Capture the cell that displays the provided text and extract its [X, Y] central coordinate. 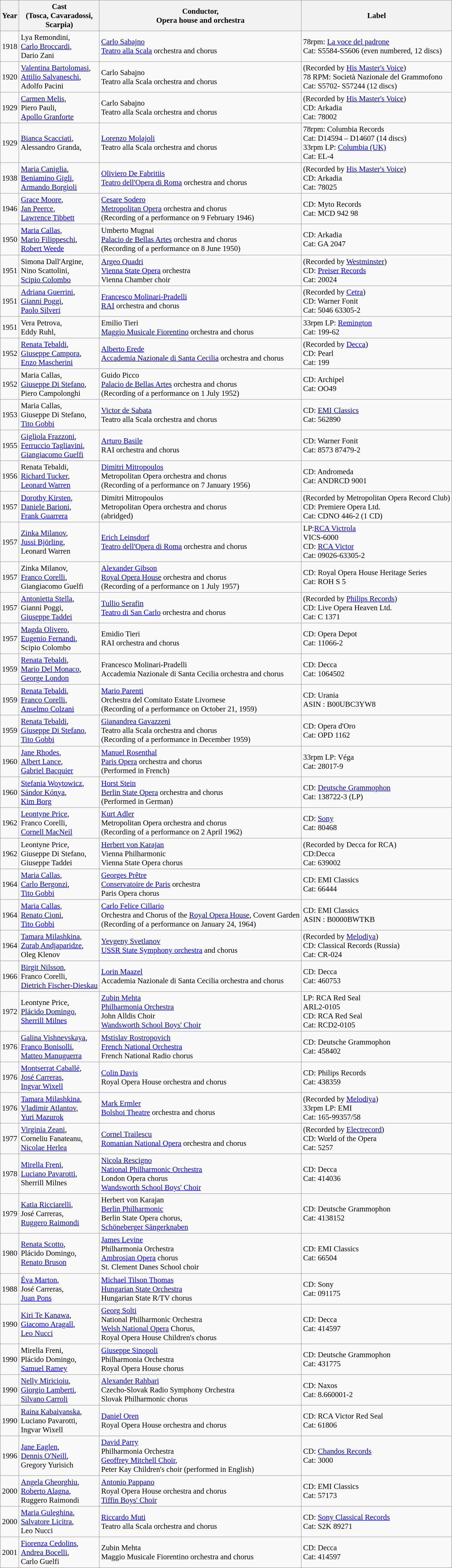
33rpm LP: VégaCat: 28017-9 [377, 761]
Jane Rhodes,Albert Lance,Gabriel Bacquier [59, 761]
Georg SoltiNational Philharmonic OrchestraWelsh National Opera Chorus,Royal Opera House Children's chorus [200, 1324]
(Recorded by Electrecord) CD: World of the Opera Cat: 5257 [377, 1139]
Renata Tebaldi,Franco Corelli,Anselmo Colzani [59, 700]
Mario ParentiOrchestra del Comitato Estate Livornese(Recording of a performance on October 21, 1959) [200, 700]
Horst SteinBerlin State Opera orchestra and chorus(Performed in German) [200, 792]
(Recorded by Metropolitan Opera Record Club)CD: Premiere Opera Ltd.Cat: CDNO 446-2 (1 CD) [377, 507]
Jane Eaglen,Dennis O'Neill,Gregory Yurisich [59, 1456]
CD: UraniaASIN : B00UBC3YW8 [377, 700]
CD: DeccaCat: 460753 [377, 976]
Mirella Freni,Plácido Domingo,Samuel Ramey [59, 1359]
CD: RCA Victor Red SealCat: 61806 [377, 1421]
1988 [10, 1289]
CD: EMI ClassicsCat: 57173 [377, 1491]
Kiri Te Kanawa,Giacomo Aragall,Leo Nucci [59, 1324]
Kurt AdlerMetropolitan Opera orchestra and chorus(Recording of a performance on 2 April 1962) [200, 823]
Magda Olivero,Eugenio Fernandi,Scipio Colombo [59, 639]
78rpm: La voce del padroneCat: S5584-S5606 (even numbered, 12 discs) [377, 47]
Mstislav RostropovichFrench National OrchestraFrench National Radio chorus [200, 1047]
Carlo Felice CillarioOrchestra and Chorus of the Royal Opera House, Covent Garden(Recording of a performance on January 24, 1964) [200, 915]
(Recorded by Westminster)CD: Preiser RecordsCat: 20024 [377, 270]
1920 [10, 77]
Maria Callas,Mario Filippeschi,Robert Weede [59, 240]
Simona Dall'Argine,Nino Scattolini,Scipio Colombo [59, 270]
CD: Philips RecordsCat: 438359 [377, 1077]
Éva Marton,José Carreras,Juan Pons [59, 1289]
Riccardo MutiTeatro alla Scala orchestra and chorus [200, 1522]
Lya Remondini,Carlo Broccardi,Dario Zani [59, 47]
Francesco Molinari-PradelliAccademia Nazionale di Santa Cecilia orchestra and chorus [200, 669]
(Recorded by Decca for RCA)CD:DeccaCat: 639002 [377, 854]
(Recorded by His Master's Voice)CD: ArkadiaCat: 78002 [377, 108]
CD: ArkadiaCat: GA 2047 [377, 240]
Cornel TrailescuRomanian National Opera orchestra and chorus [200, 1139]
Carmen Melis,Piero Pauli,Apollo Granforte [59, 108]
(Recorded by Philips Records)CD: Live Opera Heaven Ltd.Cat: C 1371 [377, 608]
Zubin MehtaMaggio Musicale Fiorentino orchestra and chorus [200, 1552]
(Recorded by His Master's Voice)CD: ArkadiaCat: 78025 [377, 178]
CD: SonyCat: 091175 [377, 1289]
Renata Tebaldi,Richard Tucker,Leonard Warren [59, 476]
Conductor,Opera house and orchestra [200, 16]
Label [377, 16]
Lorenzo MolajoliTeatro alla Scala orchestra and chorus [200, 143]
Renata Tebaldi,Giuseppe Di Stefano,Tito Gobbi [59, 731]
Yevgeny SvetlanovUSSR State Symphony orchestra and chorus [200, 946]
CD: EMI ClassicsASIN : B0000BWTKB [377, 915]
Emilio TieriMaggio Musicale Fiorentino orchestra and chorus [200, 327]
Daniel OrenRoyal Opera House orchestra and chorus [200, 1421]
Tamara Milashkina,Zurab Andjaparidze,Oleg Klenov [59, 946]
Maria Callas,Renato Cioni,Tito Gobbi [59, 915]
David ParryPhilharmonia OrchestraGeoffrey Mitchell Choir,Peter Kay Children's choir (performed in English) [200, 1456]
1918 [10, 47]
Renata Scotto,Plácido Domingo,Renato Bruson [59, 1253]
Virginia Zeani,Corneliu Fanateanu,Nicolae Herlea [59, 1139]
CD: DeccaCat: 414036 [377, 1174]
CD: Myto RecordsCat: MCD 942 98 [377, 209]
CD: EMI ClassicsCat: 66504 [377, 1253]
CD: Warner FonitCat: 8573 87479-2 [377, 445]
CD: EMI ClassicsCat: 66444 [377, 884]
Tullio SerafinTeatro di San Carlo orchestra and chorus [200, 608]
Stefania Woytowicz,Sándor Kónya,Kim Borg [59, 792]
Zinka Milanov,Jussi Björling,Leonard Warren [59, 542]
(Recorded by His Master's Voice)78 RPM: Società Nazionale del GrammofonoCat: S5702- S57244 (12 discs) [377, 77]
Giuseppe SinopoliPhilharmonia OrchestraRoyal Opera House chorus [200, 1359]
Maria Callas,Carlo Bergonzi,Tito Gobbi [59, 884]
Galina Vishnevskaya,Franco Bonisolli,Matteo Manuguerra [59, 1047]
1977 [10, 1139]
Mark ErmlerBolshoi Theatre orchestra and chorus [200, 1108]
Leontyne Price,Plácido Domingo,Sherrill Milnes [59, 1011]
Leontyne Price,Franco Corelli,Cornell MacNeil [59, 823]
1946 [10, 209]
CD: DeccaCat: 1064502 [377, 669]
33rpm LP: RemingtonCat: 199-62 [377, 327]
Leontyne Price,Giuseppe Di Stefano,Giuseppe Taddei [59, 854]
James LevinePhilharmonia OrchestraAmbrosian Opera chorusSt. Clement Danes School choir [200, 1253]
Emidio TieriRAI orchestra and chorus [200, 639]
CD: Deutsche GrammophonCat: 458402 [377, 1047]
Bianca Scacciati,Alessandro Granda, [59, 143]
Renata Tebaldi,Mario Del Monaco,George London [59, 669]
Antonio PappanoRoyal Opera House orchestra and chorusTiffin Boys' Choir [200, 1491]
Katia Ricciarelli,José Carreras,Ruggero Raimondi [59, 1214]
Georges PrêtreConservatoire de Paris orchestraParis Opera chorus [200, 884]
Arturo BasileRAI orchestra and chorus [200, 445]
CD: AndromedaCat: ANDRCD 9001 [377, 476]
Victor de SabataTeatro alla Scala orchestra and chorus [200, 415]
CD: Deutsche GrammophonCat: 431775 [377, 1359]
Cesare SoderoMetropolitan Opera orchestra and chorus(Recording of a performance on 9 February 1946) [200, 209]
Erich LeinsdorfTeatro dell'Opera di Roma orchestra and chorus [200, 542]
Maria Guleghina,Salvatore Licitra,Leo Nucci [59, 1522]
Alexander GibsonRoyal Opera House orchestra and chorus(Recording of a performance on 1 July 1957) [200, 577]
(Recorded by Melodiya)CD: Classical Records (Russia)Cat: CR-024 [377, 946]
Dimitri MitropoulosMetropolitan Opera orchestra and chorus(abridged) [200, 507]
LP:RCA Victrola VICS-6000 CD: RCA VictorCat: 09026-63305-2 [377, 542]
Nicola RescignoNational Philharmonic OrchestraLondon Opera chorusWandsworth School Boys' Choir [200, 1174]
Cast(Tosca, Cavaradossi,Scarpia) [59, 16]
CD: SonyCat: 80468 [377, 823]
(Recorded by Cetra)CD: Warner FonitCat: 5046 63305-2 [377, 301]
1978 [10, 1174]
1966 [10, 976]
Alexander RahbariCzecho-Slovak Radio Symphony OrchestraSlovak Philharmonic chorus [200, 1390]
CD: EMI ClassicsCat: 562890 [377, 415]
Nelly Miricioiu,Giorgio Lamberti,Silvano Carroli [59, 1390]
Herbert von KarajanBerlin PhilharmonicBerlin State Opera chorus,Schöneberger Sängerknaben [200, 1214]
Guido PiccoPalacio de Bellas Artes orchestra and chorus(Recording of a performance on 1 July 1952) [200, 384]
1950 [10, 240]
Lorin MaazelAccademia Nazionale di Santa Cecilia orchestra and chorus [200, 976]
Adriana Guerrini,Gianni Poggi,Paolo Silveri [59, 301]
CD: Deutsche GrammophonCat: 138722-3 (LP) [377, 792]
CD: NaxosCat: 8.660001-2 [377, 1390]
Grace Moore,Jan Peerce,Lawrence Tibbett [59, 209]
1979 [10, 1214]
Valentina Bartolomasi,Attilio Salvaneschi,Adolfo Pacini [59, 77]
Oliviero De FabritiisTeatro dell'Opera di Roma orchestra and chorus [200, 178]
1938 [10, 178]
CD: ArchipelCat: OO49 [377, 384]
1972 [10, 1011]
Michael Tilson ThomasHungarian State OrchestraHungarian State R/TV chorus [200, 1289]
Dimitri MitropoulosMetropolitan Opera orchestra and chorus(Recording of a performance on 7 January 1956) [200, 476]
Umberto MugnaiPalacio de Bellas Artes orchestra and chorus(Recording of a performance on 8 June 1950) [200, 240]
Vera Petrova,Eddy Ruhl, [59, 327]
CD: Chandos RecordsCat: 3000 [377, 1456]
1980 [10, 1253]
CD: Royal Opera House Heritage SeriesCat: ROH S 5 [377, 577]
1956 [10, 476]
CD: Sony Classical RecordsCat: S2K 89271 [377, 1522]
Birgit Nilsson,Franco Corelli,Dietrich Fischer-Dieskau [59, 976]
Alberto EredeAccademia Nazionale di Santa Cecilia orchestra and chorus [200, 353]
(Recorded by Melodiya)33rpm LP: EMICat: 165-99357/58 [377, 1108]
Raina Kabaivanska,Luciano Pavarotti,Ingvar Wixell [59, 1421]
Mirella Freni,Luciano Pavarotti,Sherrill Milnes [59, 1174]
1953 [10, 415]
Dorothy Kirsten,Daniele Barioni,Frank Guarrera [59, 507]
Zubin MehtaPhilharmonia OrchestraJohn Alldis ChoirWandsworth School Boys' Choir [200, 1011]
CD: Opera d'OroCat: OPD 1162 [377, 731]
Maria Callas,Giuseppe Di Stefano,Piero Campolonghi [59, 384]
Maria Caniglia,Beniamino Gigli,Armando Borgioli [59, 178]
Zinka Milanov,Franco Corelli,Giangiacomo Guelfi [59, 577]
1955 [10, 445]
Antonietta Stella,Gianni Poggi,Giuseppe Taddei [59, 608]
Colin DavisRoyal Opera House orchestra and chorus [200, 1077]
Angela Gheorghiu,Roberto Alagna,Ruggero Raimondi [59, 1491]
Fiorenza Cedolins,Andrea Bocelli,Carlo Guelfi [59, 1552]
Tamara Milashkina,Vladimir Atlantov,Yuri Mazurok [59, 1108]
78rpm: Columbia RecordsCat: D14594 – D14607 (14 discs)33rpm LP: Columbia (UK)Cat: EL-4 [377, 143]
Francesco Molinari-PradelliRAI orchestra and chorus [200, 301]
(Recorded by Decca)CD: PearlCat: 199 [377, 353]
Manuel RosenthalParis Opera orchestra and chorus(Performed in French) [200, 761]
Montserrat Caballé,José Carreras,Ingvar Wixell [59, 1077]
Gigliola Frazzoni,Ferruccio Tagliavini,Giangiacomo Guelfi [59, 445]
CD: Opera DepotCat: 11066-2 [377, 639]
CD: Deutsche GrammophonCat: 4138152 [377, 1214]
1996 [10, 1456]
Maria Callas,Giuseppe Di Stefano,Tito Gobbi [59, 415]
LP: RCA Red Seal ARL2-0105 CD: RCA Red SealCat: RCD2-0105 [377, 1011]
Argeo QuadriVienna State Opera orchestraVienna Chamber choir [200, 270]
2001 [10, 1552]
Gianandrea GavazzeniTeatro alla Scala orchestra and chorus(Recording of a performance in December 1959) [200, 731]
Year [10, 16]
Herbert von KarajanVienna PhilharmonicVienna State Opera chorus [200, 854]
Renata Tebaldi,Giuseppe Campora,Enzo Mascherini [59, 353]
